Detect which cell encompasses the target text, then output its [x, y] center coordinate. 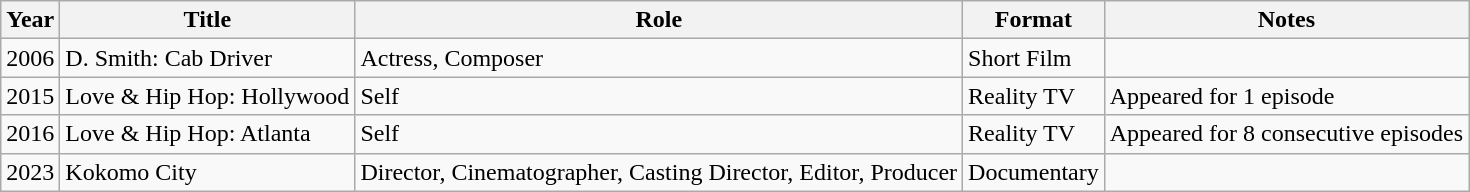
2023 [30, 172]
Role [659, 20]
D. Smith: Cab Driver [208, 58]
Appeared for 1 episode [1286, 96]
2006 [30, 58]
2015 [30, 96]
Title [208, 20]
Love & Hip Hop: Hollywood [208, 96]
Short Film [1034, 58]
Love & Hip Hop: Atlanta [208, 134]
Director, Cinematographer, Casting Director, Editor, Producer [659, 172]
2016 [30, 134]
Kokomo City [208, 172]
Actress, Composer [659, 58]
Format [1034, 20]
Year [30, 20]
Appeared for 8 consecutive episodes [1286, 134]
Documentary [1034, 172]
Notes [1286, 20]
